Determine the (X, Y) coordinate at the center of the cell enclosing the given text.  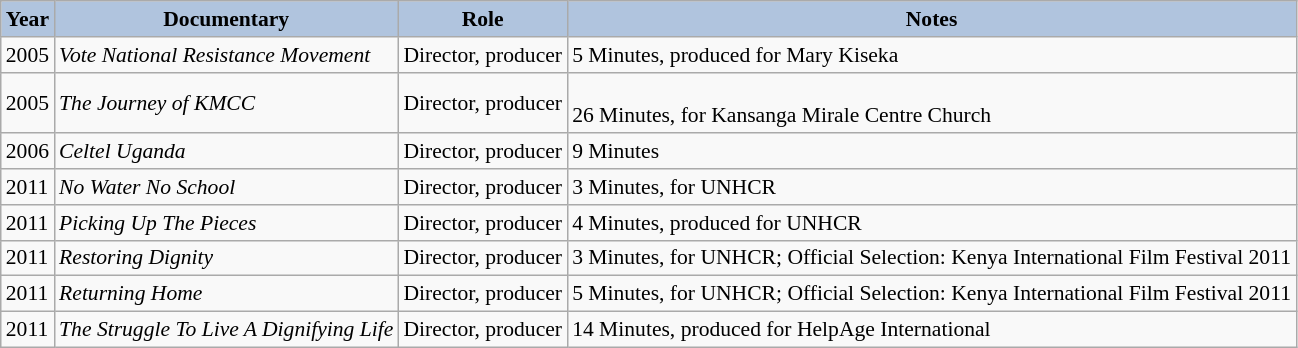
Notes (932, 19)
26 Minutes, for Kansanga Mirale Centre Church (932, 102)
Vote National Resistance Movement (226, 55)
2006 (28, 152)
The Journey of KMCC (226, 102)
14 Minutes, produced for HelpAge International (932, 330)
5 Minutes, for UNHCR; Official Selection: Kenya International Film Festival 2011 (932, 294)
The Struggle To Live A Dignifying Life (226, 330)
3 Minutes, for UNHCR (932, 187)
9 Minutes (932, 152)
3 Minutes, for UNHCR; Official Selection: Kenya International Film Festival 2011 (932, 258)
Role (482, 19)
Picking Up The Pieces (226, 223)
4 Minutes, produced for UNHCR (932, 223)
5 Minutes, produced for Mary Kiseka (932, 55)
Year (28, 19)
Returning Home (226, 294)
Documentary (226, 19)
Celtel Uganda (226, 152)
Restoring Dignity (226, 258)
No Water No School (226, 187)
